Return the (x, y) coordinate for the center point of the cell that contains the specified text.  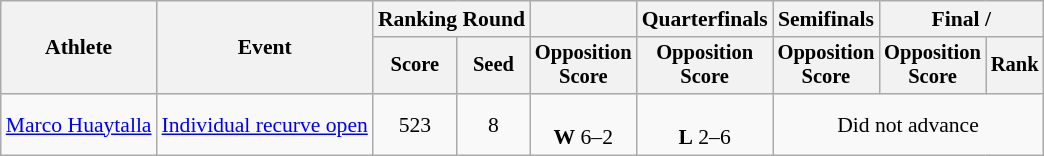
Seed (494, 66)
W 6–2 (584, 124)
Ranking Round (452, 19)
Did not advance (908, 124)
Athlete (79, 48)
Quarterfinals (705, 19)
Score (415, 66)
Semifinals (826, 19)
Event (265, 48)
Individual recurve open (265, 124)
523 (415, 124)
L 2–6 (705, 124)
Rank (1015, 66)
Marco Huaytalla (79, 124)
Final / (961, 19)
8 (494, 124)
